Return the (x, y) coordinate for the center point of the cell that contains the specified text.  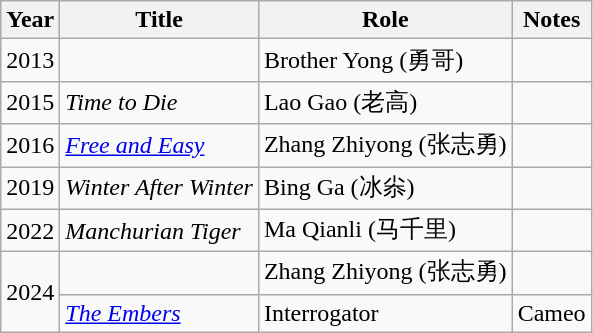
Manchurian Tiger (160, 230)
Role (385, 20)
Title (160, 20)
Notes (552, 20)
2019 (30, 188)
Brother Yong (勇哥) (385, 60)
Free and Easy (160, 146)
Winter After Winter (160, 188)
Cameo (552, 313)
Time to Die (160, 102)
Ma Qianli (马千里) (385, 230)
2022 (30, 230)
Lao Gao (老高) (385, 102)
The Embers (160, 313)
Year (30, 20)
Bing Ga (冰尜) (385, 188)
2024 (30, 292)
Interrogator (385, 313)
2015 (30, 102)
2013 (30, 60)
2016 (30, 146)
